Return (x, y) of the center of cell containing provided text 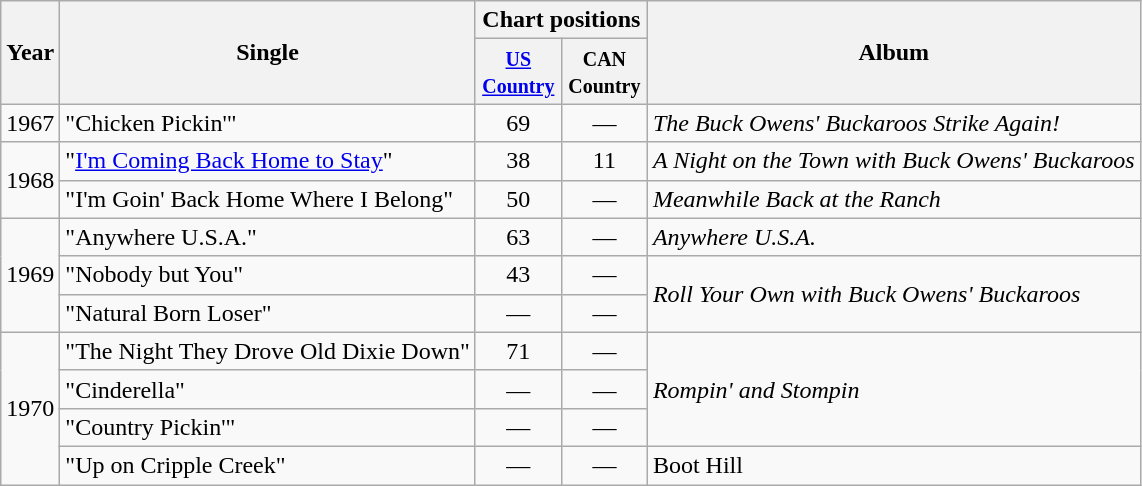
The Buck Owens' Buckaroos Strike Again! (894, 123)
Roll Your Own with Buck Owens' Buckaroos (894, 294)
"I'm Coming Back Home to Stay" (268, 161)
43 (518, 275)
"Nobody but You" (268, 275)
11 (604, 161)
1967 (30, 123)
1969 (30, 275)
Anywhere U.S.A. (894, 237)
"Anywhere U.S.A." (268, 237)
Album (894, 52)
Rompin' and Stompin (894, 389)
1970 (30, 408)
50 (518, 199)
69 (518, 123)
A Night on the Town with Buck Owens' Buckaroos (894, 161)
38 (518, 161)
"I'm Goin' Back Home Where I Belong" (268, 199)
"Cinderella" (268, 389)
Meanwhile Back at the Ranch (894, 199)
63 (518, 237)
US Country (518, 72)
Chart positions (561, 20)
"The Night They Drove Old Dixie Down" (268, 351)
"Natural Born Loser" (268, 313)
Boot Hill (894, 465)
Year (30, 52)
CAN Country (604, 72)
1968 (30, 180)
"Chicken Pickin'" (268, 123)
71 (518, 351)
Single (268, 52)
"Up on Cripple Creek" (268, 465)
"Country Pickin'" (268, 427)
